Find where the given text appears and provide that cell's center as [x, y] coordinate. 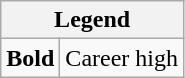
Career high [122, 58]
Legend [92, 20]
Bold [30, 58]
